Search for the cell housing the specified text and yield its [X, Y] center coordinate. 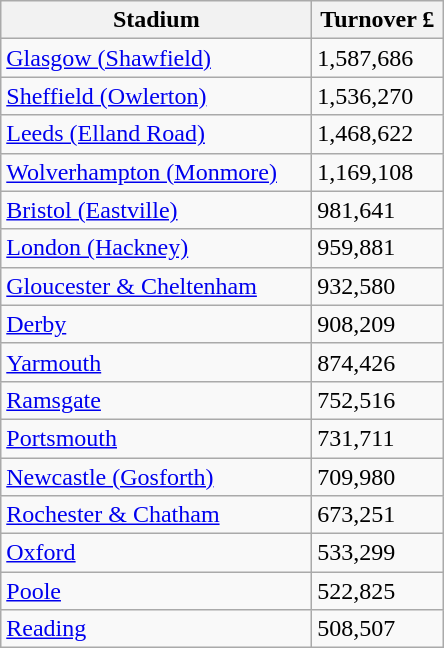
533,299 [378, 553]
Newcastle (Gosforth) [156, 477]
Glasgow (Shawfield) [156, 58]
932,580 [378, 286]
Bristol (Eastville) [156, 210]
Stadium [156, 20]
1,536,270 [378, 96]
1,169,108 [378, 172]
508,507 [378, 629]
1,468,622 [378, 134]
959,881 [378, 248]
Sheffield (Owlerton) [156, 96]
981,641 [378, 210]
Derby [156, 324]
London (Hackney) [156, 248]
Yarmouth [156, 362]
Gloucester & Cheltenham [156, 286]
673,251 [378, 515]
Reading [156, 629]
Portsmouth [156, 438]
1,587,686 [378, 58]
Rochester & Chatham [156, 515]
522,825 [378, 591]
709,980 [378, 477]
731,711 [378, 438]
Turnover £ [378, 20]
Leeds (Elland Road) [156, 134]
Poole [156, 591]
Ramsgate [156, 400]
Wolverhampton (Monmore) [156, 172]
908,209 [378, 324]
752,516 [378, 400]
Oxford [156, 553]
874,426 [378, 362]
